Pinpoint the cell where the given text exists, returning its (x, y) midpoint coordinate. 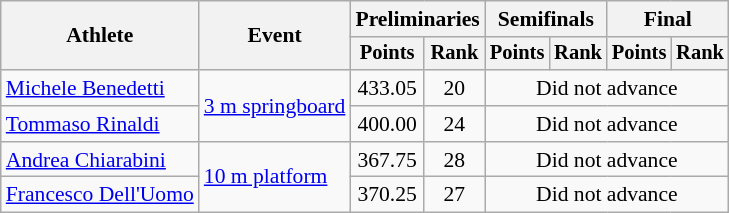
27 (454, 195)
400.00 (387, 124)
Tommaso Rinaldi (100, 124)
370.25 (387, 195)
433.05 (387, 88)
20 (454, 88)
3 m springboard (275, 106)
10 m platform (275, 178)
28 (454, 160)
Final (668, 19)
24 (454, 124)
Preliminaries (417, 19)
Francesco Dell'Uomo (100, 195)
Athlete (100, 36)
Andrea Chiarabini (100, 160)
Michele Benedetti (100, 88)
Semifinals (546, 19)
Event (275, 36)
367.75 (387, 160)
